For the text-containing cell, return its midpoint in [X, Y] coordinate format. 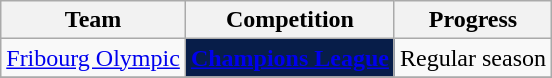
Champions League [290, 58]
Team [94, 20]
Competition [290, 20]
Fribourg Olympic [94, 58]
Regular season [472, 58]
Progress [472, 20]
